Find where the given text appears and provide that cell's center as [X, Y] coordinate. 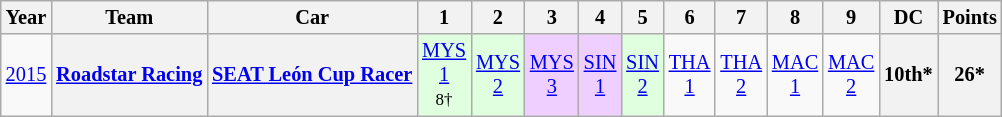
10th* [908, 75]
26* [970, 75]
SIN1 [600, 75]
7 [741, 17]
Year [26, 17]
Team [129, 17]
MYS2 [498, 75]
MYS3 [552, 75]
Roadstar Racing [129, 75]
1 [444, 17]
4 [600, 17]
3 [552, 17]
MAC2 [851, 75]
5 [642, 17]
MYS18† [444, 75]
THA2 [741, 75]
2015 [26, 75]
6 [690, 17]
SEAT León Cup Racer [312, 75]
DC [908, 17]
MAC1 [795, 75]
SIN2 [642, 75]
Points [970, 17]
Car [312, 17]
8 [795, 17]
9 [851, 17]
2 [498, 17]
THA1 [690, 75]
